Pinpoint the cell where the given text exists, returning its (X, Y) midpoint coordinate. 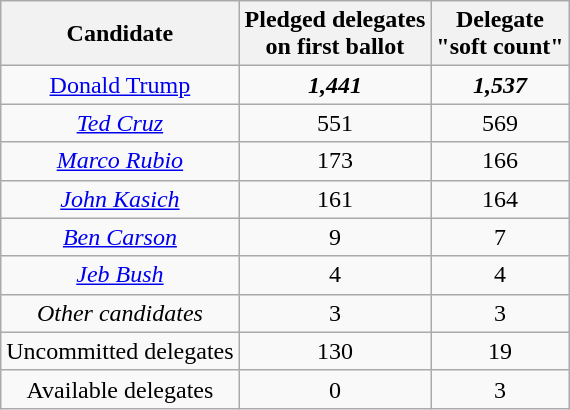
Candidate (120, 34)
569 (500, 123)
Other candidates (120, 313)
Donald Trump (120, 85)
551 (335, 123)
Ted Cruz (120, 123)
19 (500, 351)
Uncommitted delegates (120, 351)
Delegate"soft count" (500, 34)
7 (500, 237)
166 (500, 161)
John Kasich (120, 199)
9 (335, 237)
161 (335, 199)
Marco Rubio (120, 161)
130 (335, 351)
Jeb Bush (120, 275)
1,441 (335, 85)
0 (335, 389)
Ben Carson (120, 237)
Pledged delegateson first ballot (335, 34)
173 (335, 161)
Available delegates (120, 389)
164 (500, 199)
1,537 (500, 85)
